Pinpoint the cell where the given text exists, returning its (X, Y) midpoint coordinate. 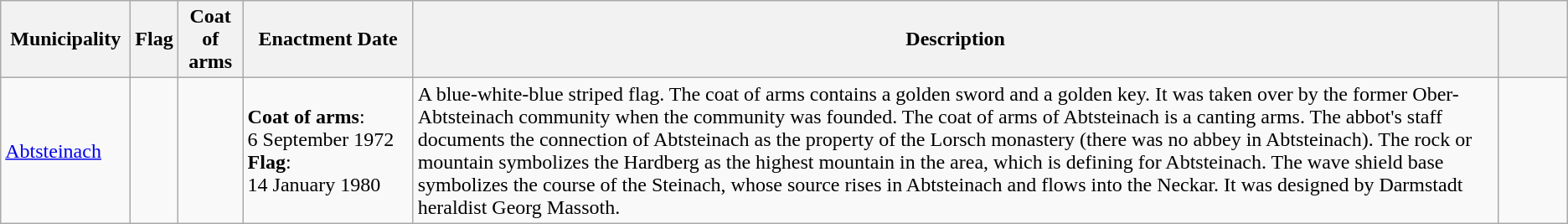
Abtsteinach (65, 151)
Municipality (65, 39)
Coat of arms (210, 39)
Description (955, 39)
Flag (154, 39)
Coat of arms:6 September 1972Flag:14 January 1980 (328, 151)
Enactment Date (328, 39)
